Pinpoint the cell where the given text exists, returning its (x, y) midpoint coordinate. 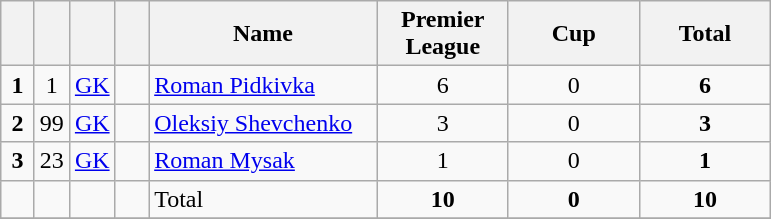
Name (264, 34)
Roman Mysak (264, 161)
99 (52, 123)
23 (52, 161)
Roman Pidkivka (264, 85)
2 (18, 123)
Oleksiy Shevchenko (264, 123)
Cup (574, 34)
Premier League (442, 34)
